Provide the [X, Y] coordinate of the cell's center where the given text is located.  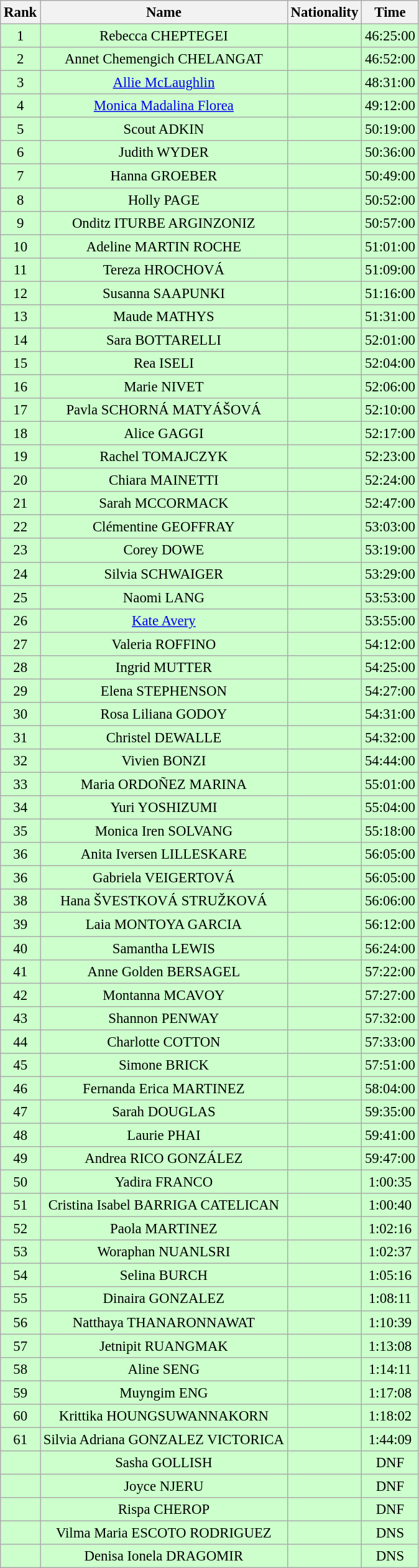
54:31:00 [390, 714]
Ingrid MUTTER [164, 668]
54:32:00 [390, 737]
55:01:00 [390, 785]
Laia MONTOYA GARCIA [164, 925]
17 [21, 410]
Silvia SCHWAIGER [164, 574]
1:02:37 [390, 1252]
56:24:00 [390, 948]
33 [21, 785]
Corey DOWE [164, 551]
34 [21, 808]
51:16:00 [390, 293]
Cristina Isabel BARRIGA CATELICAN [164, 1205]
50:36:00 [390, 152]
Charlotte COTTON [164, 1042]
4 [21, 106]
15 [21, 363]
Andrea RICO GONZÁLEZ [164, 1159]
Joyce NJERU [164, 1486]
1 [21, 36]
Naomi LANG [164, 597]
Sara BOTTARELLI [164, 340]
Maria ORDOÑEZ MARINA [164, 785]
27 [21, 644]
57 [21, 1346]
Gabriela VEIGERTOVÁ [164, 878]
53:19:00 [390, 551]
20 [21, 480]
46:25:00 [390, 36]
16 [21, 386]
11 [21, 269]
Hanna GROEBER [164, 176]
Susanna SAAPUNKI [164, 293]
1:00:40 [390, 1205]
50:49:00 [390, 176]
55:04:00 [390, 808]
55 [21, 1299]
Woraphan NUANLSRI [164, 1252]
Vivien BONZI [164, 761]
53:29:00 [390, 574]
3 [21, 83]
56:12:00 [390, 925]
18 [21, 434]
35 [21, 831]
Hana ŠVESTKOVÁ STRUŽKOVÁ [164, 902]
Anne Golden BERSAGEL [164, 971]
Dinaira GONZALEZ [164, 1299]
44 [21, 1042]
Chiara MAINETTI [164, 480]
Muyngim ENG [164, 1393]
Rank [21, 12]
Elena STEPHENSON [164, 691]
54:25:00 [390, 668]
38 [21, 902]
54:44:00 [390, 761]
Fernanda Erica MARTINEZ [164, 1088]
Rosa Liliana GODOY [164, 714]
32 [21, 761]
50:19:00 [390, 129]
57:51:00 [390, 1065]
28 [21, 668]
Scout ADKIN [164, 129]
19 [21, 457]
Rebecca CHEPTEGEI [164, 36]
Name [164, 12]
51:31:00 [390, 317]
57:32:00 [390, 1018]
61 [21, 1439]
Vilma Maria ESCOTO RODRIGUEZ [164, 1533]
Paola MARTINEZ [164, 1229]
30 [21, 714]
50:57:00 [390, 223]
Anita Iversen LILLESKARE [164, 854]
52:23:00 [390, 457]
8 [21, 200]
Rachel TOMAJCZYK [164, 457]
53 [21, 1252]
10 [21, 246]
1:00:35 [390, 1182]
Krittika HOUNGSUWANNAKORN [164, 1416]
57:22:00 [390, 971]
54:27:00 [390, 691]
1:08:11 [390, 1299]
Alice GAGGI [164, 434]
48 [21, 1135]
Denisa Ionela DRAGOMIR [164, 1556]
41 [21, 971]
7 [21, 176]
42 [21, 995]
Christel DEWALLE [164, 737]
6 [21, 152]
Time [390, 12]
1:14:11 [390, 1369]
39 [21, 925]
1:10:39 [390, 1322]
Selina BURCH [164, 1276]
47 [21, 1112]
Shannon PENWAY [164, 1018]
13 [21, 317]
Yuri YOSHIZUMI [164, 808]
29 [21, 691]
53:03:00 [390, 527]
Adeline MARTIN ROCHE [164, 246]
Simone BRICK [164, 1065]
25 [21, 597]
1:17:08 [390, 1393]
Monica Iren SOLVANG [164, 831]
58 [21, 1369]
56 [21, 1322]
1:13:08 [390, 1346]
52:06:00 [390, 386]
9 [21, 223]
Holly PAGE [164, 200]
43 [21, 1018]
48:31:00 [390, 83]
56:06:00 [390, 902]
59:35:00 [390, 1112]
59 [21, 1393]
Judith WYDER [164, 152]
12 [21, 293]
Sarah DOUGLAS [164, 1112]
54:12:00 [390, 644]
Samantha LEWIS [164, 948]
50 [21, 1182]
Natthaya THANARONNAWAT [164, 1322]
Annet Chemengich CHELANGAT [164, 59]
55:18:00 [390, 831]
57:27:00 [390, 995]
59:41:00 [390, 1135]
52:01:00 [390, 340]
46:52:00 [390, 59]
Nationality [325, 12]
51:09:00 [390, 269]
50:52:00 [390, 200]
21 [21, 503]
51 [21, 1205]
1:02:16 [390, 1229]
52:24:00 [390, 480]
Rea ISELI [164, 363]
26 [21, 620]
Allie McLaughlin [164, 83]
Laurie PHAI [164, 1135]
49 [21, 1159]
58:04:00 [390, 1088]
Tereza HROCHOVÁ [164, 269]
Monica Madalina Florea [164, 106]
52 [21, 1229]
Clémentine GEOFFRAY [164, 527]
Jetnipit RUANGMAK [164, 1346]
59:47:00 [390, 1159]
45 [21, 1065]
24 [21, 574]
Sasha GOLLISH [164, 1463]
Aline SENG [164, 1369]
Kate Avery [164, 620]
52:47:00 [390, 503]
53:55:00 [390, 620]
57:33:00 [390, 1042]
40 [21, 948]
Maude MATHYS [164, 317]
Rispa CHEROP [164, 1510]
23 [21, 551]
Onditz ITURBE ARGINZONIZ [164, 223]
Montanna MCAVOY [164, 995]
2 [21, 59]
51:01:00 [390, 246]
52:17:00 [390, 434]
49:12:00 [390, 106]
31 [21, 737]
Sarah MCCORMACK [164, 503]
1:18:02 [390, 1416]
1:05:16 [390, 1276]
1:44:09 [390, 1439]
Silvia Adriana GONZALEZ VICTORICA [164, 1439]
Valeria ROFFINO [164, 644]
Marie NIVET [164, 386]
5 [21, 129]
52:04:00 [390, 363]
Pavla SCHORNÁ MATYÁŠOVÁ [164, 410]
46 [21, 1088]
14 [21, 340]
60 [21, 1416]
54 [21, 1276]
Yadira FRANCO [164, 1182]
22 [21, 527]
53:53:00 [390, 597]
52:10:00 [390, 410]
